Locate the cell with the specified text and output its (x, y) center coordinate. 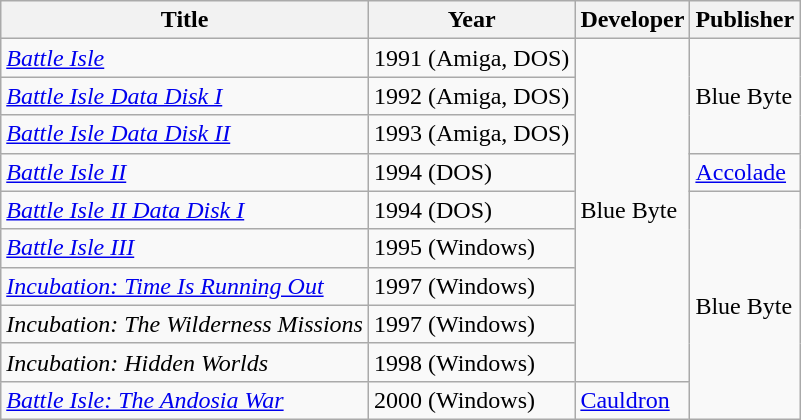
1991 (Amiga, DOS) (471, 58)
Battle Isle Data Disk I (185, 96)
Title (185, 20)
2000 (Windows) (471, 400)
1995 (Windows) (471, 248)
Publisher (745, 20)
Battle Isle Data Disk II (185, 134)
Battle Isle: The Andosia War (185, 400)
Battle Isle (185, 58)
1992 (Amiga, DOS) (471, 96)
Developer (632, 20)
Incubation: The Wilderness Missions (185, 324)
1993 (Amiga, DOS) (471, 134)
Accolade (745, 172)
Battle Isle II (185, 172)
Battle Isle II Data Disk I (185, 210)
1998 (Windows) (471, 362)
Incubation: Time Is Running Out (185, 286)
Year (471, 20)
Battle Isle III (185, 248)
Cauldron (632, 400)
Incubation: Hidden Worlds (185, 362)
